Pinpoint the cell where the given text exists, returning its [X, Y] midpoint coordinate. 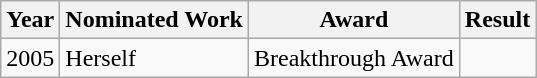
Breakthrough Award [354, 58]
Award [354, 20]
2005 [30, 58]
Nominated Work [154, 20]
Result [497, 20]
Herself [154, 58]
Year [30, 20]
